Determine the [X, Y] coordinate at the center of the cell enclosing the given text.  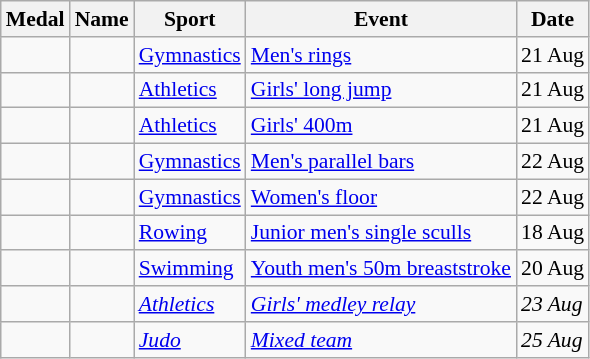
Judo [190, 340]
Event [381, 19]
Women's floor [381, 197]
23 Aug [552, 304]
Girls' 400m [381, 126]
Mixed team [381, 340]
Junior men's single sculls [381, 233]
18 Aug [552, 233]
20 Aug [552, 269]
Rowing [190, 233]
Girls' long jump [381, 90]
Girls' medley relay [381, 304]
Name [102, 19]
25 Aug [552, 340]
Sport [190, 19]
Date [552, 19]
Men's parallel bars [381, 162]
Youth men's 50m breaststroke [381, 269]
Men's rings [381, 55]
Medal [36, 19]
Swimming [190, 269]
